Detect which cell encompasses the target text, then output its (X, Y) center coordinate. 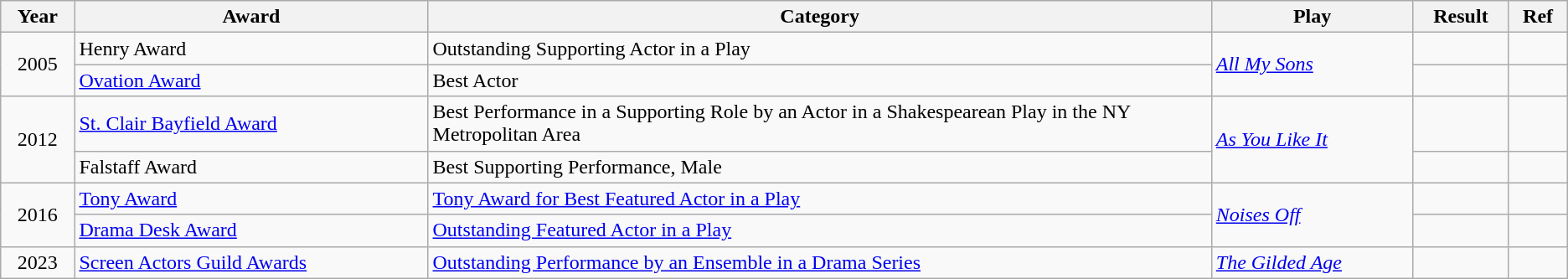
2016 (38, 214)
Award (251, 17)
2005 (38, 65)
All My Sons (1312, 65)
Best Performance in a Supporting Role by an Actor in a Shakespearean Play in the NY Metropolitan Area (819, 124)
Tony Award for Best Featured Actor in a Play (819, 199)
Best Supporting Performance, Male (819, 167)
Outstanding Performance by an Ensemble in a Drama Series (819, 262)
Tony Award (251, 199)
Screen Actors Guild Awards (251, 262)
Best Actor (819, 80)
Outstanding Featured Actor in a Play (819, 230)
St. Clair Bayfield Award (251, 124)
Category (819, 17)
Noises Off (1312, 214)
Drama Desk Award (251, 230)
Henry Award (251, 49)
Ovation Award (251, 80)
2023 (38, 262)
2012 (38, 139)
Play (1312, 17)
The Gilded Age (1312, 262)
Year (38, 17)
Falstaff Award (251, 167)
Outstanding Supporting Actor in a Play (819, 49)
Result (1461, 17)
As You Like It (1312, 139)
Ref (1538, 17)
